From the cell containing the given text, extract its center point as (x, y) coordinate. 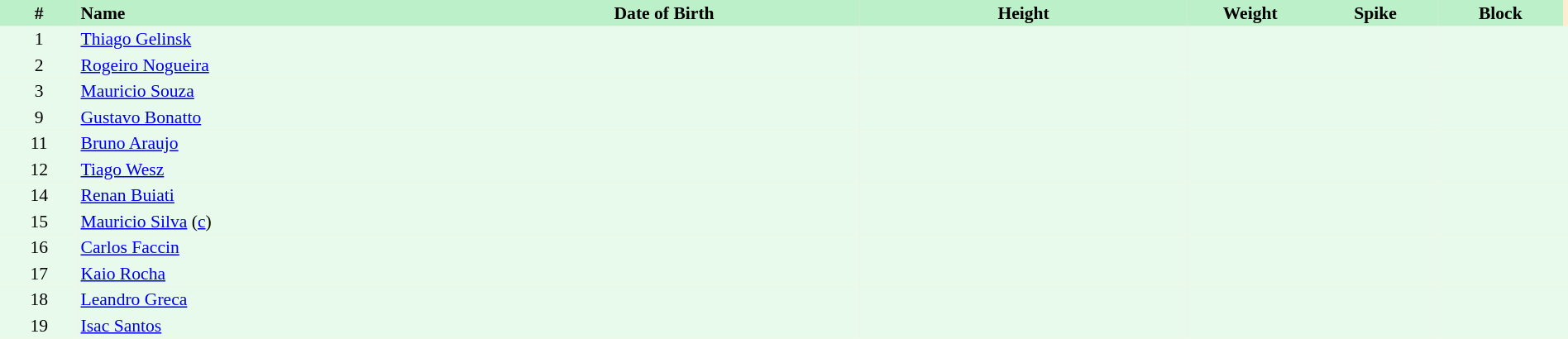
Block (1500, 13)
Bruno Araujo (273, 144)
3 (39, 91)
Isac Santos (273, 326)
Date of Birth (664, 13)
Weight (1250, 13)
1 (39, 40)
17 (39, 274)
12 (39, 169)
Spike (1374, 13)
Mauricio Silva (c) (273, 222)
2 (39, 65)
Leandro Greca (273, 299)
Mauricio Souza (273, 91)
Name (273, 13)
Renan Buiati (273, 195)
Height (1024, 13)
11 (39, 144)
# (39, 13)
Carlos Faccin (273, 248)
16 (39, 248)
Tiago Wesz (273, 169)
15 (39, 222)
18 (39, 299)
14 (39, 195)
Gustavo Bonatto (273, 117)
9 (39, 117)
Kaio Rocha (273, 274)
Thiago Gelinsk (273, 40)
Rogeiro Nogueira (273, 65)
19 (39, 326)
